Detect which cell encompasses the target text, then output its (X, Y) center coordinate. 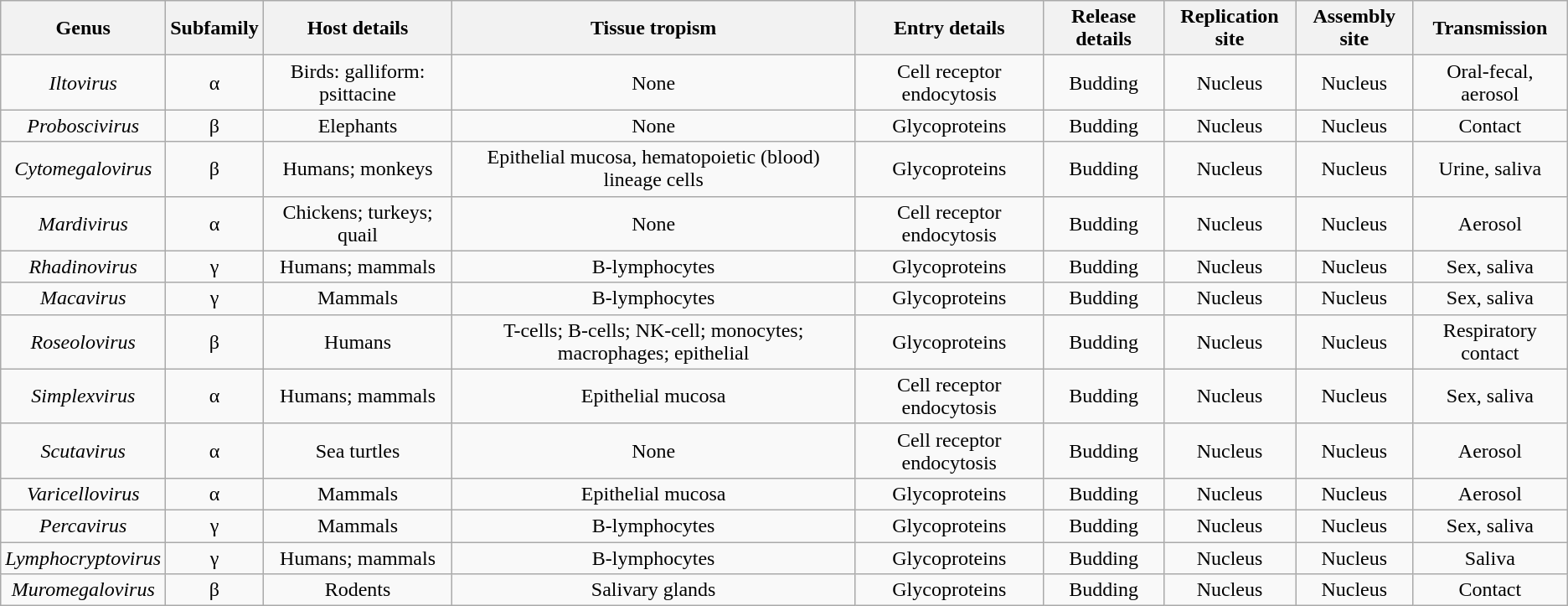
Epithelial mucosa, hematopoietic (blood) lineage cells (653, 169)
Salivary glands (653, 590)
Genus (84, 28)
Lymphocryptovirus (84, 557)
Replication site (1230, 28)
Transmission (1489, 28)
Simplexvirus (84, 396)
Respiratory contact (1489, 342)
Muromegalovirus (84, 590)
Release details (1104, 28)
Humans; monkeys (358, 169)
Humans (358, 342)
Urine, saliva (1489, 169)
Elephants (358, 126)
Macavirus (84, 298)
Subfamily (214, 28)
Birds: galliform: psittacine (358, 82)
T-cells; B-cells; NK-cell; monocytes; macrophages; epithelial (653, 342)
Varicellovirus (84, 494)
Rodents (358, 590)
Percavirus (84, 526)
Proboscivirus (84, 126)
Entry details (949, 28)
Scutavirus (84, 451)
Cytomegalovirus (84, 169)
Mardivirus (84, 223)
Tissue tropism (653, 28)
Host details (358, 28)
Assembly site (1354, 28)
Chickens; turkeys; quail (358, 223)
Oral-fecal, aerosol (1489, 82)
Rhadinovirus (84, 267)
Sea turtles (358, 451)
Saliva (1489, 557)
Iltovirus (84, 82)
Roseolovirus (84, 342)
